Detect which cell encompasses the target text, then output its (X, Y) center coordinate. 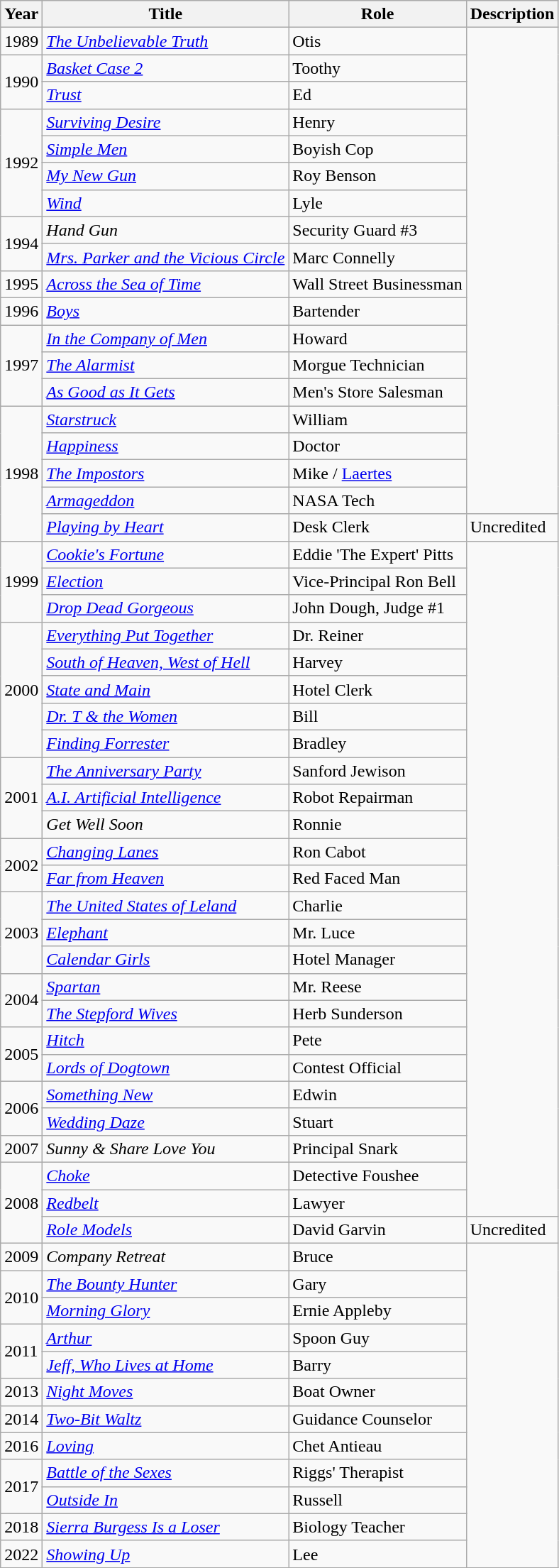
Men's Store Salesman (377, 393)
Something New (166, 1095)
2017 (21, 1486)
Mike / Laertes (377, 473)
1994 (21, 243)
2009 (21, 1257)
Desk Clerk (377, 527)
Charlie (377, 906)
Boyish Cop (377, 149)
Roy Benson (377, 176)
2018 (21, 1527)
2001 (21, 797)
Title (166, 14)
Mr. Luce (377, 933)
2004 (21, 1000)
1989 (21, 41)
Guidance Counselor (377, 1419)
Hitch (166, 1041)
1997 (21, 366)
1990 (21, 82)
Morgue Technician (377, 366)
Election (166, 581)
Boat Owner (377, 1392)
Finding Forrester (166, 743)
Two-Bit Waltz (166, 1419)
The United States of Leland (166, 906)
Ron Cabot (377, 852)
1998 (21, 473)
Sanford Jewison (377, 770)
In the Company of Men (166, 339)
Detective Foushee (377, 1175)
2016 (21, 1446)
2010 (21, 1298)
Choke (166, 1175)
1999 (21, 581)
Mrs. Parker and the Vicious Circle (166, 257)
1996 (21, 311)
Pete (377, 1041)
Wall Street Businessman (377, 284)
Eddie 'The Expert' Pitts (377, 554)
2000 (21, 689)
Bill (377, 716)
2008 (21, 1202)
Wedding Daze (166, 1122)
Sierra Burgess Is a Loser (166, 1527)
Security Guard #3 (377, 230)
Gary (377, 1284)
Spoon Guy (377, 1338)
1992 (21, 163)
The Stepford Wives (166, 1014)
South of Heaven, West of Hell (166, 662)
Trust (166, 95)
Role Models (166, 1230)
Mr. Reese (377, 987)
John Dough, Judge #1 (377, 608)
Get Well Soon (166, 825)
Stuart (377, 1122)
Chet Antieau (377, 1446)
Outside In (166, 1500)
Wind (166, 203)
2002 (21, 865)
1995 (21, 284)
As Good as It Gets (166, 393)
Lawyer (377, 1203)
2003 (21, 933)
Arthur (166, 1338)
Boys (166, 311)
Sunny & Share Love You (166, 1148)
My New Gun (166, 176)
Battle of the Sexes (166, 1473)
Biology Teacher (377, 1527)
Playing by Heart (166, 527)
The Bounty Hunter (166, 1284)
Bruce (377, 1257)
Simple Men (166, 149)
Howard (377, 339)
Loving (166, 1446)
2011 (21, 1352)
Description (512, 14)
Surviving Desire (166, 122)
Morning Glory (166, 1311)
Lords of Dogtown (166, 1068)
2014 (21, 1419)
Dr. T & the Women (166, 716)
Red Faced Man (377, 879)
Contest Official (377, 1068)
William (377, 420)
Ed (377, 95)
Henry (377, 122)
Everything Put Together (166, 635)
The Unbelievable Truth (166, 41)
Far from Heaven (166, 879)
Marc Connelly (377, 257)
Spartan (166, 987)
2013 (21, 1392)
Redbelt (166, 1203)
State and Main (166, 689)
Doctor (377, 446)
Edwin (377, 1095)
Russell (377, 1500)
Role (377, 14)
Robot Repairman (377, 798)
Armageddon (166, 500)
Ernie Appleby (377, 1311)
Happiness (166, 446)
Jeff, Who Lives at Home (166, 1365)
Hotel Manager (377, 960)
Basket Case 2 (166, 68)
Company Retreat (166, 1257)
NASA Tech (377, 500)
Starstruck (166, 420)
Lyle (377, 203)
Vice-Principal Ron Bell (377, 581)
2005 (21, 1054)
Drop Dead Gorgeous (166, 608)
Calendar Girls (166, 960)
Across the Sea of Time (166, 284)
Barry (377, 1365)
2022 (21, 1554)
Herb Sunderson (377, 1014)
The Anniversary Party (166, 770)
Harvey (377, 662)
The Alarmist (166, 366)
Cookie's Fortune (166, 554)
Ronnie (377, 825)
A.I. Artificial Intelligence (166, 798)
Bradley (377, 743)
Showing Up (166, 1554)
2007 (21, 1148)
Night Moves (166, 1392)
2006 (21, 1108)
Changing Lanes (166, 852)
Otis (377, 41)
Hand Gun (166, 230)
Dr. Reiner (377, 635)
Elephant (166, 933)
Principal Snark (377, 1148)
The Impostors (166, 473)
Year (21, 14)
Lee (377, 1554)
Toothy (377, 68)
Riggs' Therapist (377, 1473)
Bartender (377, 311)
David Garvin (377, 1230)
Hotel Clerk (377, 689)
